Pinpoint the cell where the given text exists, returning its (x, y) midpoint coordinate. 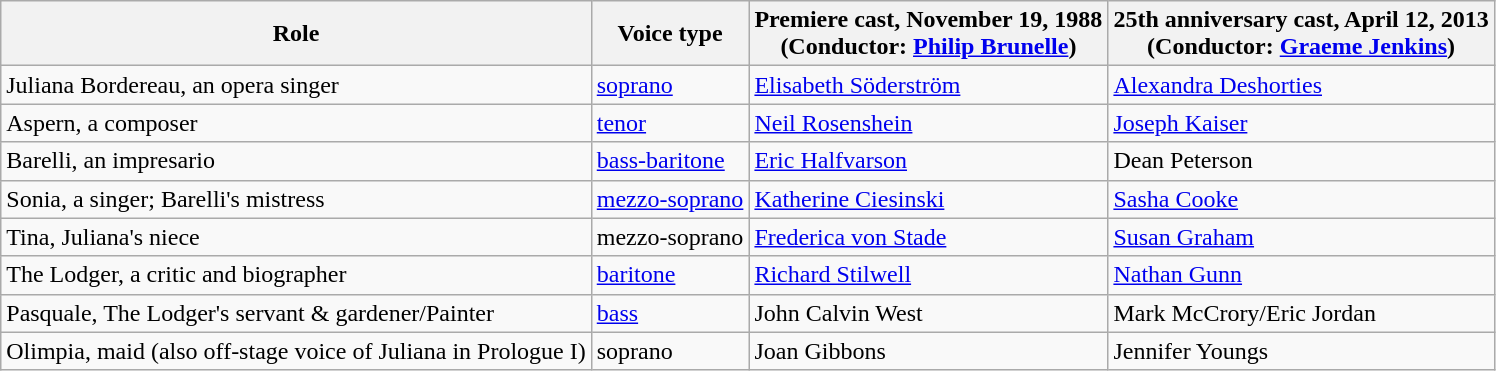
Olimpia, maid (also off-stage voice of Juliana in Prologue I) (296, 351)
Sasha Cooke (1301, 199)
Katherine Ciesinski (928, 199)
Elisabeth Söderström (928, 85)
Frederica von Stade (928, 237)
Voice type (670, 34)
John Calvin West (928, 313)
Eric Halfvarson (928, 161)
Jennifer Youngs (1301, 351)
bass-baritone (670, 161)
bass (670, 313)
Susan Graham (1301, 237)
Role (296, 34)
Aspern, a composer (296, 123)
Barelli, an impresario (296, 161)
Juliana Bordereau, an opera singer (296, 85)
Tina, Juliana's niece (296, 237)
Mark McCrory/Eric Jordan (1301, 313)
Alexandra Deshorties (1301, 85)
Premiere cast, November 19, 1988(Conductor: Philip Brunelle) (928, 34)
25th anniversary cast, April 12, 2013(Conductor: Graeme Jenkins) (1301, 34)
Neil Rosenshein (928, 123)
Dean Peterson (1301, 161)
Pasquale, The Lodger's servant & gardener/Painter (296, 313)
Joan Gibbons (928, 351)
baritone (670, 275)
Richard Stilwell (928, 275)
Nathan Gunn (1301, 275)
Joseph Kaiser (1301, 123)
tenor (670, 123)
Sonia, a singer; Barelli's mistress (296, 199)
The Lodger, a critic and biographer (296, 275)
